Return [X, Y] of the center of cell containing provided text 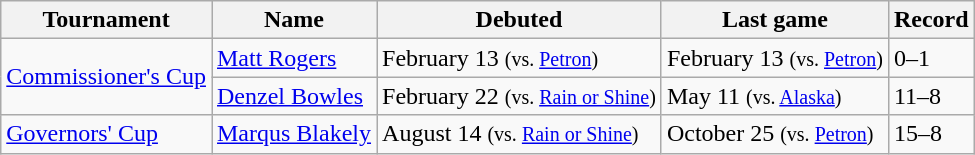
Last game [774, 20]
Debuted [520, 20]
Tournament [106, 20]
August 14 (vs. Rain or Shine) [520, 134]
Record [931, 20]
0–1 [931, 58]
February 22 (vs. Rain or Shine) [520, 96]
Name [294, 20]
Matt Rogers [294, 58]
Denzel Bowles [294, 96]
May 11 (vs. Alaska) [774, 96]
15–8 [931, 134]
11–8 [931, 96]
Commissioner's Cup [106, 77]
Marqus Blakely [294, 134]
Governors' Cup [106, 134]
October 25 (vs. Petron) [774, 134]
